Return the (x, y) coordinate for the center point of the cell that contains the specified text.  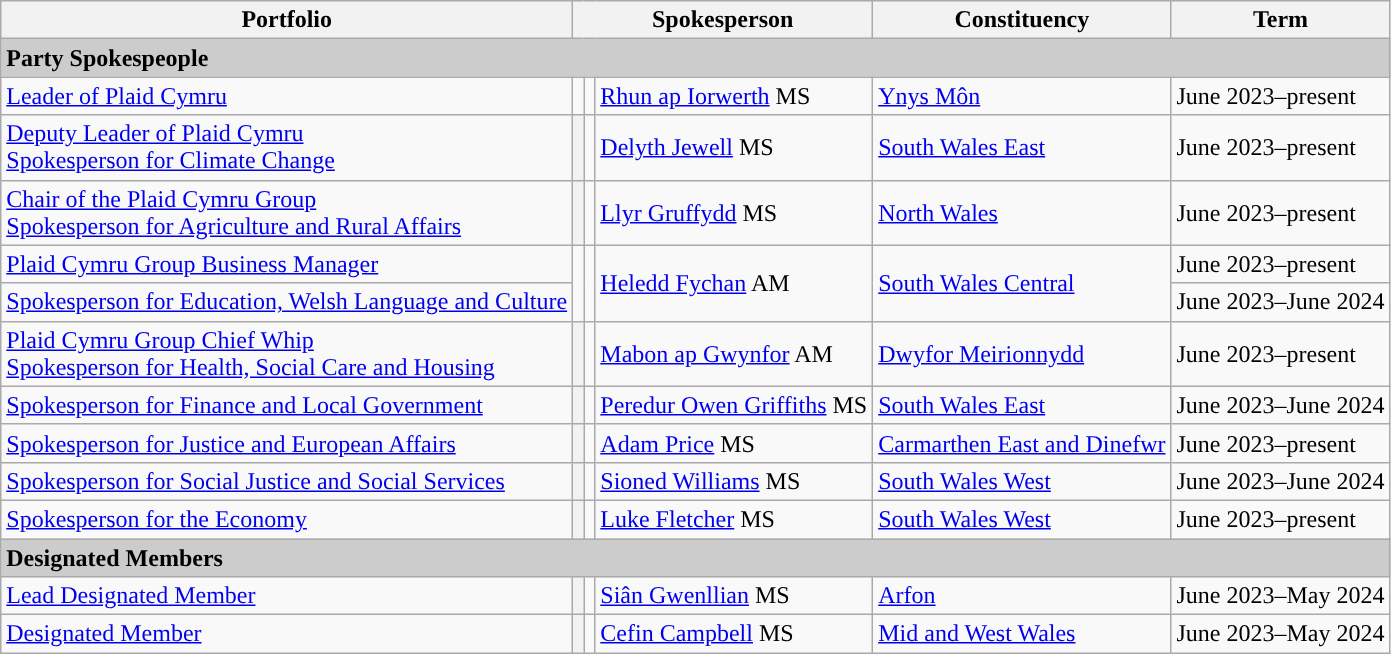
Party Spokespeople (696, 58)
Spokesperson for Social Justice and Social Services (287, 481)
Chair of the Plaid Cymru GroupSpokesperson for Agriculture and Rural Affairs (287, 212)
Llyr Gruffydd MS (734, 212)
Delyth Jewell MS (734, 148)
Arfon (1022, 596)
Sioned Williams MS (734, 481)
Spokesperson for Finance and Local Government (287, 405)
Heledd Fychan AM (734, 283)
Spokesperson for Justice and European Affairs (287, 443)
South Wales Central (1022, 283)
Mabon ap Gwynfor AM (734, 354)
Mid and West Wales (1022, 634)
Luke Fletcher MS (734, 519)
Plaid Cymru Group Chief WhipSpokesperson for Health, Social Care and Housing (287, 354)
Term (1280, 20)
Adam Price MS (734, 443)
Plaid Cymru Group Business Manager (287, 264)
Portfolio (287, 20)
Rhun ap Iorwerth MS (734, 96)
Spokesperson for Education, Welsh Language and Culture (287, 302)
Peredur Owen Griffiths MS (734, 405)
Carmarthen East and Dinefwr (1022, 443)
Dwyfor Meirionnydd (1022, 354)
Leader of Plaid Cymru (287, 96)
Siân Gwenllian MS (734, 596)
Spokesperson (723, 20)
Constituency (1022, 20)
Cefin Campbell MS (734, 634)
Ynys Môn (1022, 96)
Lead Designated Member (287, 596)
Designated Member (287, 634)
Deputy Leader of Plaid CymruSpokesperson for Climate Change (287, 148)
Designated Members (696, 557)
North Wales (1022, 212)
Spokesperson for the Economy (287, 519)
